Output the [X, Y] coordinate of the center of the cell containing the given text.  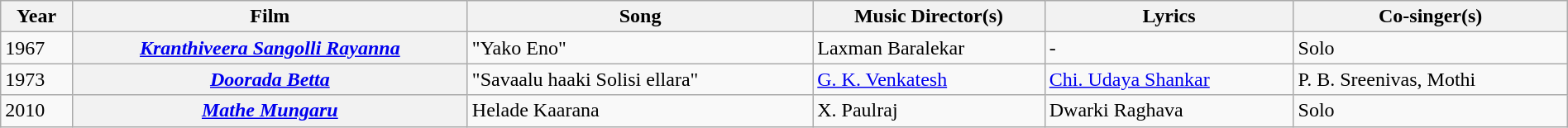
Year [36, 17]
2010 [36, 111]
P. B. Sreenivas, Mothi [1431, 79]
1973 [36, 79]
Film [270, 17]
Doorada Betta [270, 79]
Co-singer(s) [1431, 17]
Music Director(s) [929, 17]
G. K. Venkatesh [929, 79]
Lyrics [1169, 17]
1967 [36, 48]
Mathe Mungaru [270, 111]
"Yako Eno" [640, 48]
Chi. Udaya Shankar [1169, 79]
"Savaalu haaki Solisi ellara" [640, 79]
- [1169, 48]
X. Paulraj [929, 111]
Laxman Baralekar [929, 48]
Helade Kaarana [640, 111]
Dwarki Raghava [1169, 111]
Kranthiveera Sangolli Rayanna [270, 48]
Song [640, 17]
